Return (X, Y) of the center of cell containing provided text 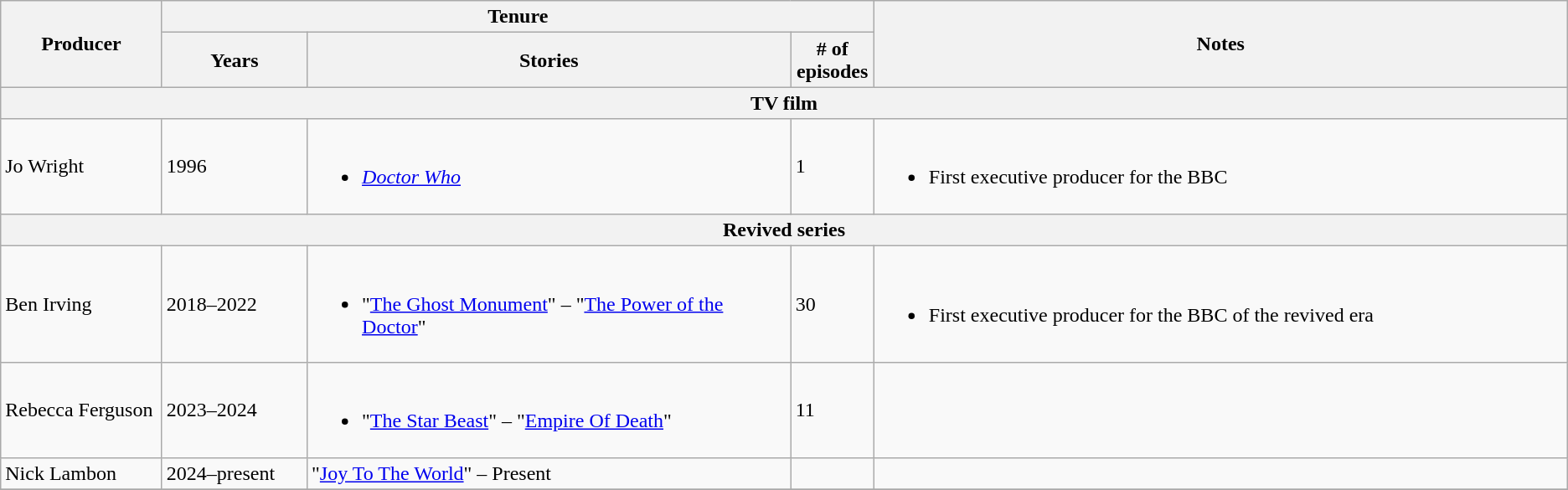
1996 (235, 166)
"The Ghost Monument" – "The Power of the Doctor" (549, 304)
11 (833, 410)
Jo Wright (82, 166)
Ben Irving (82, 304)
First executive producer for the BBC (1220, 166)
Nick Lambon (82, 473)
"The Star Beast" – "Empire Of Death" (549, 410)
2018–2022 (235, 304)
Years (235, 60)
1 (833, 166)
Tenure (518, 17)
30 (833, 304)
TV film (784, 103)
Producer (82, 44)
Revived series (784, 230)
Rebecca Ferguson (82, 410)
# of episodes (833, 60)
Stories (549, 60)
2023–2024 (235, 410)
"Joy To The World" – Present (549, 473)
First executive producer for the BBC of the revived era (1220, 304)
Doctor Who (549, 166)
Notes (1220, 44)
2024–present (235, 473)
